Output the [x, y] coordinate of the center of the cell containing the given text.  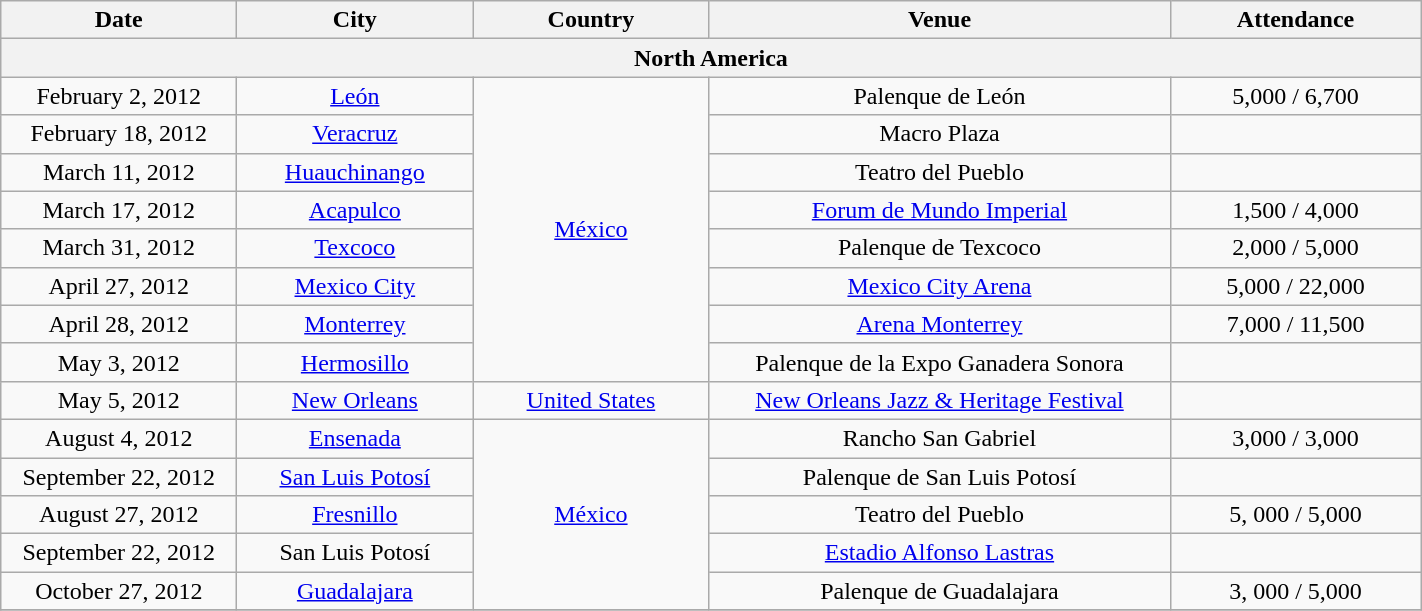
Attendance [1296, 20]
2,000 / 5,000 [1296, 248]
New Orleans [355, 400]
Hermosillo [355, 362]
Rancho San Gabriel [940, 438]
March 17, 2012 [119, 210]
August 4, 2012 [119, 438]
Palenque de San Luis Potosí [940, 477]
October 27, 2012 [119, 591]
May 3, 2012 [119, 362]
Texcoco [355, 248]
Fresnillo [355, 515]
August 27, 2012 [119, 515]
April 28, 2012 [119, 324]
Mexico City [355, 286]
March 31, 2012 [119, 248]
United States [591, 400]
April 27, 2012 [119, 286]
Huauchinango [355, 172]
5, 000 / 5,000 [1296, 515]
Mexico City Arena [940, 286]
Estadio Alfonso Lastras [940, 553]
May 5, 2012 [119, 400]
5,000 / 6,700 [1296, 96]
Venue [940, 20]
Date [119, 20]
3, 000 / 5,000 [1296, 591]
Arena Monterrey [940, 324]
7,000 / 11,500 [1296, 324]
Macro Plaza [940, 134]
Country [591, 20]
Monterrey [355, 324]
February 18, 2012 [119, 134]
Palenque de Guadalajara [940, 591]
Palenque de León [940, 96]
Palenque de la Expo Ganadera Sonora [940, 362]
City [355, 20]
León [355, 96]
Forum de Mundo Imperial [940, 210]
Acapulco [355, 210]
5,000 / 22,000 [1296, 286]
February 2, 2012 [119, 96]
Veracruz [355, 134]
North America [711, 58]
Palenque de Texcoco [940, 248]
3,000 / 3,000 [1296, 438]
New Orleans Jazz & Heritage Festival [940, 400]
March 11, 2012 [119, 172]
Guadalajara [355, 591]
1,500 / 4,000 [1296, 210]
Ensenada [355, 438]
